Pinpoint the cell where the given text exists, returning its (X, Y) midpoint coordinate. 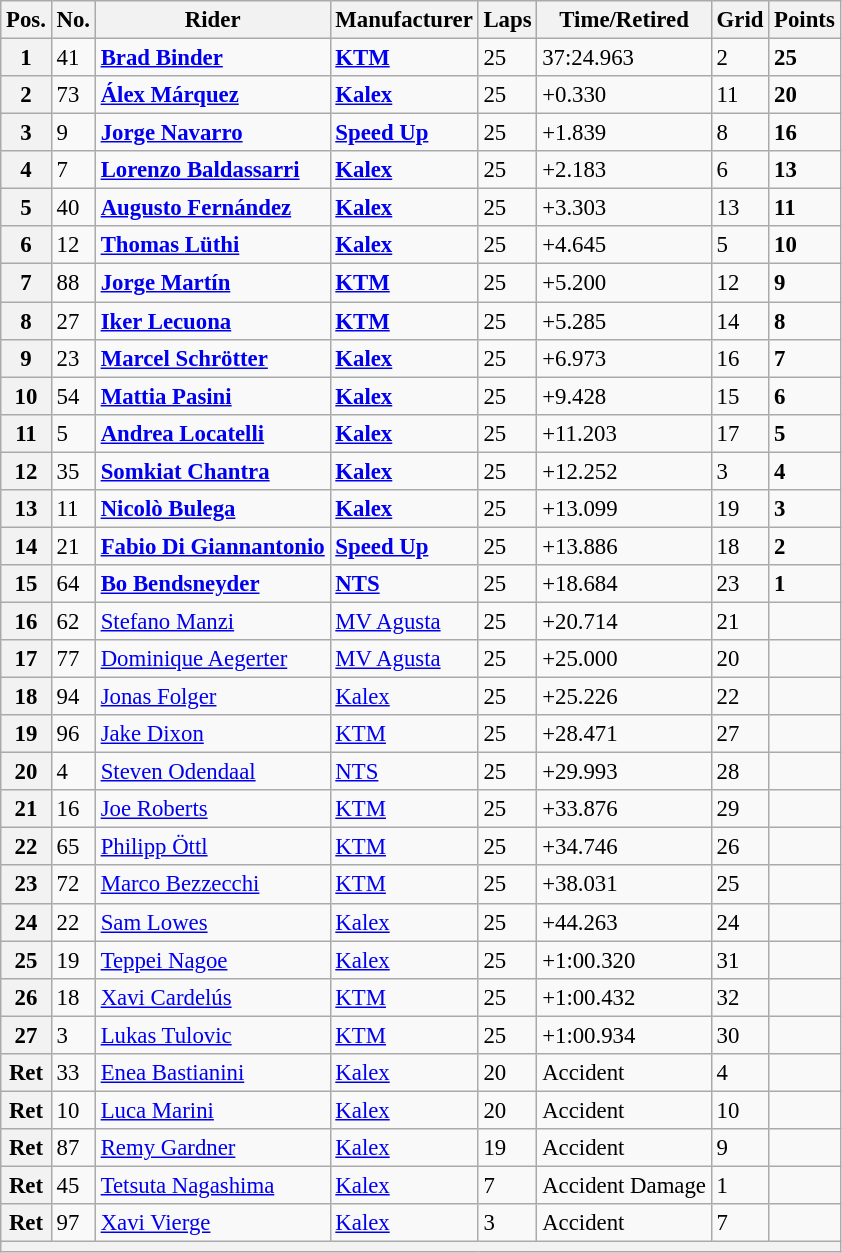
87 (73, 1148)
88 (73, 283)
+38.031 (624, 885)
40 (73, 208)
37:24.963 (624, 58)
Iker Lecuona (212, 321)
Thomas Lüthi (212, 245)
Lukas Tulovic (212, 1035)
Brad Binder (212, 58)
+1:00.432 (624, 997)
29 (740, 809)
97 (73, 1223)
Rider (212, 20)
45 (73, 1185)
Mattia Pasini (212, 396)
Somkiat Chantra (212, 471)
+4.645 (624, 245)
Jake Dixon (212, 734)
+6.973 (624, 358)
Fabio Di Giannantonio (212, 546)
Enea Bastianini (212, 1073)
Teppei Nagoe (212, 960)
+13.099 (624, 509)
Xavi Cardelús (212, 997)
Xavi Vierge (212, 1223)
+5.200 (624, 283)
Pos. (26, 20)
54 (73, 396)
+29.993 (624, 772)
+12.252 (624, 471)
+25.226 (624, 697)
65 (73, 847)
+2.183 (624, 170)
+28.471 (624, 734)
+5.285 (624, 321)
+11.203 (624, 433)
28 (740, 772)
Dominique Aegerter (212, 659)
Sam Lowes (212, 922)
77 (73, 659)
+33.876 (624, 809)
35 (73, 471)
Jorge Navarro (212, 133)
Marco Bezzecchi (212, 885)
+1:00.934 (624, 1035)
73 (73, 95)
Lorenzo Baldassarri (212, 170)
96 (73, 734)
Philipp Öttl (212, 847)
Marcel Schrötter (212, 358)
33 (73, 1073)
No. (73, 20)
Grid (740, 20)
Nicolò Bulega (212, 509)
31 (740, 960)
Andrea Locatelli (212, 433)
+25.000 (624, 659)
Manufacturer (404, 20)
32 (740, 997)
+44.263 (624, 922)
+1:00.320 (624, 960)
+1.839 (624, 133)
Joe Roberts (212, 809)
Steven Odendaal (212, 772)
+0.330 (624, 95)
Accident Damage (624, 1185)
+34.746 (624, 847)
94 (73, 697)
Augusto Fernández (212, 208)
Tetsuta Nagashima (212, 1185)
+9.428 (624, 396)
72 (73, 885)
Jorge Martín (212, 283)
62 (73, 621)
30 (740, 1035)
Time/Retired (624, 20)
Remy Gardner (212, 1148)
+3.303 (624, 208)
+20.714 (624, 621)
+18.684 (624, 584)
Luca Marini (212, 1110)
+13.886 (624, 546)
Jonas Folger (212, 697)
Points (804, 20)
41 (73, 58)
Laps (508, 20)
Stefano Manzi (212, 621)
Bo Bendsneyder (212, 584)
Álex Márquez (212, 95)
64 (73, 584)
